Return (x, y) of the center of cell containing provided text 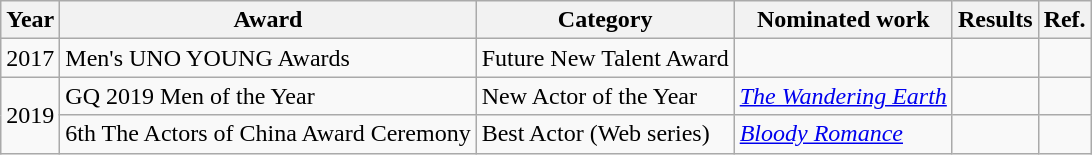
Year (30, 20)
GQ 2019 Men of the Year (268, 96)
Ref. (1064, 20)
The Wandering Earth (843, 96)
6th The Actors of China Award Ceremony (268, 134)
Best Actor (Web series) (605, 134)
Results (995, 20)
Future New Talent Award (605, 58)
2019 (30, 115)
Category (605, 20)
Bloody Romance (843, 134)
New Actor of the Year (605, 96)
Men's UNO YOUNG Awards (268, 58)
Award (268, 20)
2017 (30, 58)
Nominated work (843, 20)
